Extract the (x, y) coordinate from the center of the cell holding the provided text.  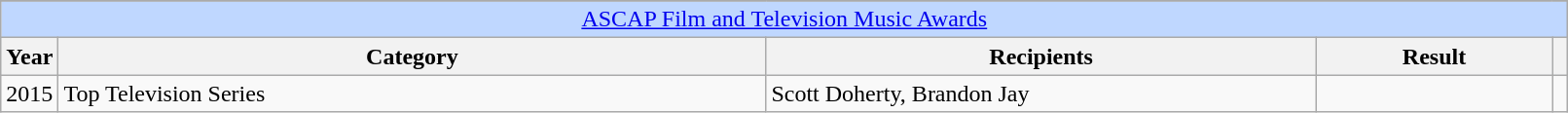
Result (1434, 56)
Scott Doherty, Brandon Jay (1041, 94)
ASCAP Film and Television Music Awards (784, 19)
2015 (29, 94)
Category (413, 56)
Top Television Series (413, 94)
Recipients (1041, 56)
Year (29, 56)
